Return the (X, Y) coordinate for the center point of the cell that contains the specified text.  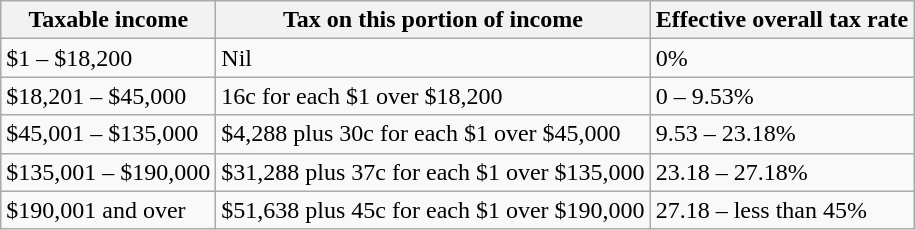
Tax on this portion of income (433, 20)
27.18 – less than 45% (782, 210)
9.53 – 23.18% (782, 134)
0 – 9.53% (782, 96)
$18,201 – $45,000 (108, 96)
$51,638 plus 45c for each $1 over $190,000 (433, 210)
$31,288 plus 37c for each $1 over $135,000 (433, 172)
16c for each $1 over $18,200 (433, 96)
Effective overall tax rate (782, 20)
$45,001 – $135,000 (108, 134)
$190,001 and over (108, 210)
0% (782, 58)
23.18 – 27.18% (782, 172)
$4,288 plus 30c for each $1 over $45,000 (433, 134)
Taxable income (108, 20)
$135,001 – $190,000 (108, 172)
Nil (433, 58)
$1 – $18,200 (108, 58)
